Provide the (X, Y) coordinate of the cell's center where the given text is located.  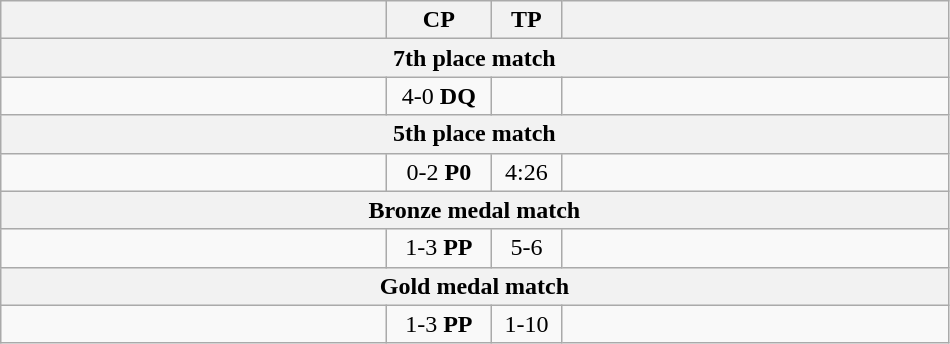
7th place match (474, 58)
0-2 P0 (439, 172)
Bronze medal match (474, 210)
5th place match (474, 134)
4-0 DQ (439, 96)
CP (439, 20)
Gold medal match (474, 286)
TP (526, 20)
5-6 (526, 248)
1-10 (526, 324)
4:26 (526, 172)
